Find where the given text appears and provide that cell's center as (X, Y) coordinate. 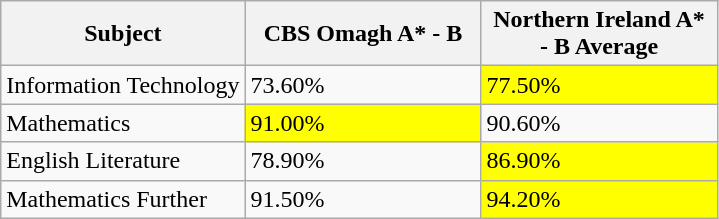
73.60% (363, 85)
77.50% (599, 85)
Subject (123, 34)
78.90% (363, 161)
English Literature (123, 161)
91.50% (363, 199)
Mathematics Further (123, 199)
CBS Omagh A* - B (363, 34)
Northern Ireland A* - B Average (599, 34)
94.20% (599, 199)
Mathematics (123, 123)
86.90% (599, 161)
Information Technology (123, 85)
91.00% (363, 123)
90.60% (599, 123)
